Return (x, y) of the center of cell containing provided text 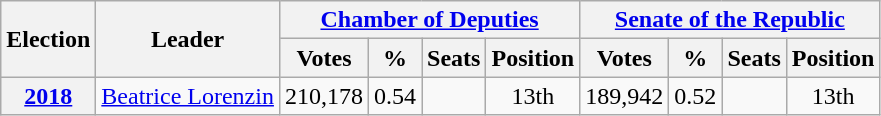
2018 (48, 96)
210,178 (324, 96)
Beatrice Lorenzin (188, 96)
Senate of the Republic (730, 20)
0.52 (696, 96)
Chamber of Deputies (429, 20)
189,942 (624, 96)
Leader (188, 39)
Election (48, 39)
0.54 (396, 96)
